Locate the cell with the specified text and output its (x, y) center coordinate. 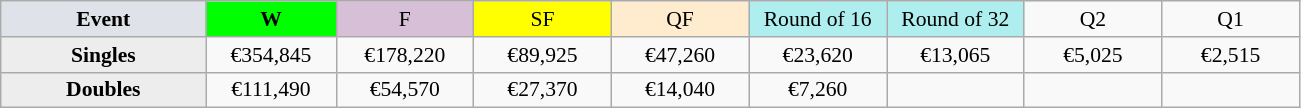
F (405, 19)
€54,570 (405, 90)
€47,260 (680, 55)
€27,370 (543, 90)
SF (543, 19)
Q1 (1231, 19)
€23,620 (818, 55)
Singles (104, 55)
€7,260 (818, 90)
W (271, 19)
€178,220 (405, 55)
Round of 32 (955, 19)
€5,025 (1093, 55)
Round of 16 (818, 19)
Q2 (1093, 19)
€2,515 (1231, 55)
Event (104, 19)
€111,490 (271, 90)
Doubles (104, 90)
€354,845 (271, 55)
€13,065 (955, 55)
QF (680, 19)
€89,925 (543, 55)
€14,040 (680, 90)
